Capture the cell that displays the provided text and extract its (x, y) central coordinate. 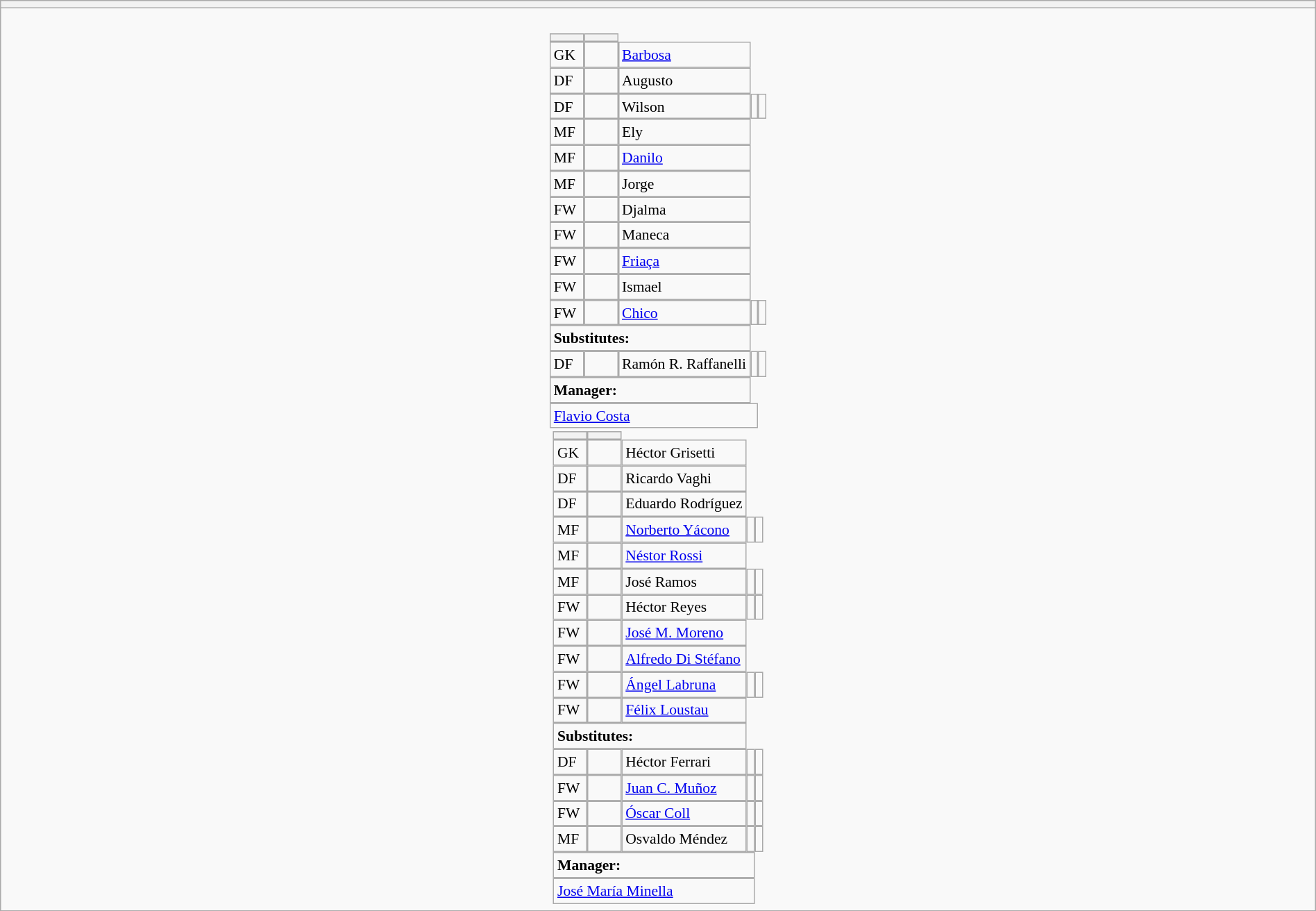
Ismael (684, 286)
Ricardo Vaghi (684, 478)
Chico (684, 312)
Héctor Reyes (684, 607)
Norberto Yácono (684, 529)
José María Minella (654, 890)
José Ramos (684, 582)
Alfredo Di Stéfano (684, 658)
Eduardo Rodríguez (684, 504)
José M. Moreno (684, 633)
Maneca (684, 235)
Friaça (684, 261)
Félix Loustau (684, 710)
Wilson (684, 107)
Héctor Ferrari (684, 762)
Barbosa (684, 54)
Néstor Rossi (684, 555)
Flavio Costa (654, 415)
Jorge (684, 183)
Ely (684, 132)
Ramón R. Raffanelli (684, 364)
Héctor Grisetti (684, 453)
Djalma (684, 210)
Ángel Labruna (684, 685)
Danilo (684, 158)
Osvaldo Méndez (684, 839)
Juan C. Muñoz (684, 787)
Augusto (684, 81)
Óscar Coll (684, 814)
